Scan for the cell matching the given text and deliver its [x, y] coordinate at center. 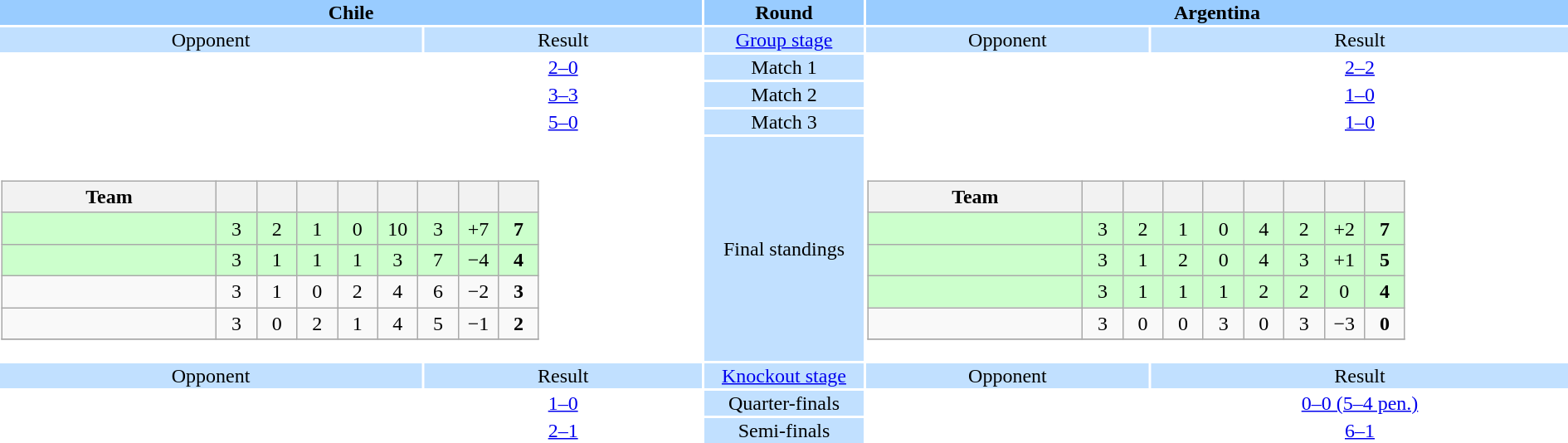
−3 [1344, 323]
0–0 (5–4 pen.) [1360, 403]
2–0 [562, 67]
Group stage [784, 40]
+7 [478, 228]
2–1 [562, 431]
3–3 [562, 95]
Argentina [1217, 12]
Chile [351, 12]
−2 [478, 291]
Match 3 [784, 122]
−4 [478, 260]
Team 3 2 1 0 10 3 +7 7 3 1 1 1 3 7 −4 4 3 1 0 2 4 6 −2 3 3 0 2 1 4 5 −1 2 [351, 249]
Quarter-finals [784, 403]
+1 [1344, 260]
−1 [478, 323]
Team 3 2 1 0 4 2 +2 7 3 1 2 0 4 3 +1 5 3 1 1 1 2 2 0 4 3 0 0 3 0 3 −3 0 [1217, 249]
10 [398, 228]
6–1 [1360, 431]
Semi-finals [784, 431]
Knockout stage [784, 376]
5–0 [562, 122]
Match 1 [784, 67]
Final standings [784, 249]
+2 [1344, 228]
6 [438, 291]
Round [784, 12]
Match 2 [784, 95]
2–2 [1360, 67]
